Find where the given text appears and provide that cell's center as [x, y] coordinate. 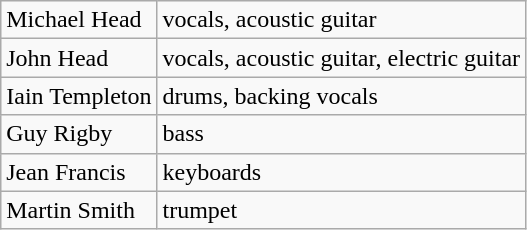
keyboards [342, 172]
vocals, acoustic guitar [342, 20]
John Head [79, 58]
Iain Templeton [79, 96]
Michael Head [79, 20]
bass [342, 134]
Jean Francis [79, 172]
trumpet [342, 210]
Guy Rigby [79, 134]
Martin Smith [79, 210]
drums, backing vocals [342, 96]
vocals, acoustic guitar, electric guitar [342, 58]
